Output the [x, y] coordinate of the center of the cell containing the given text.  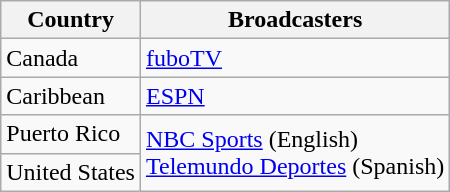
Canada [71, 58]
fuboTV [294, 58]
Broadcasters [294, 20]
ESPN [294, 96]
Caribbean [71, 96]
Puerto Rico [71, 134]
United States [71, 172]
Country [71, 20]
NBC Sports (English)Telemundo Deportes (Spanish) [294, 153]
